Search for the cell housing the specified text and yield its (X, Y) center coordinate. 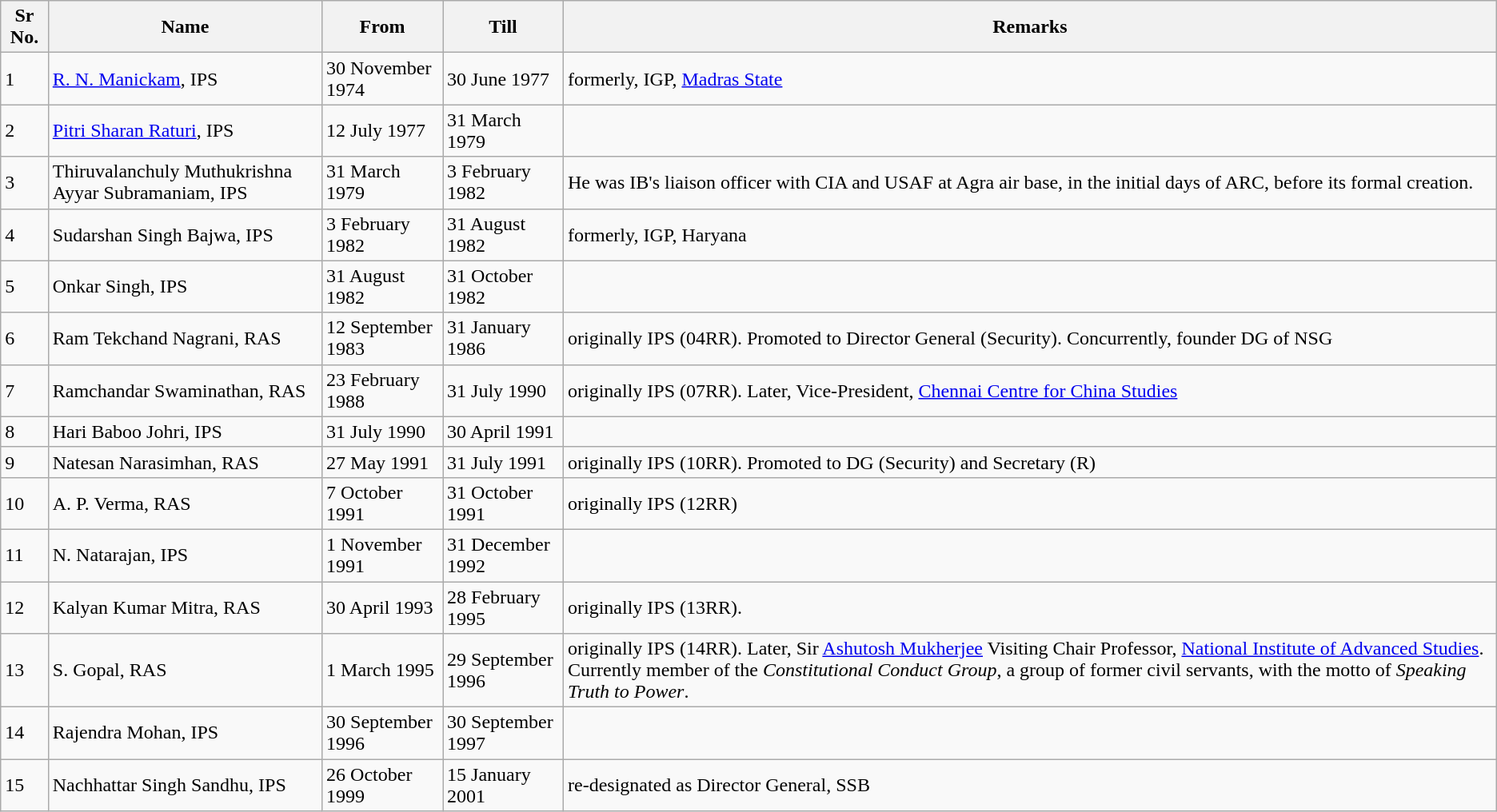
A. P. Verma, RAS (185, 504)
9 (25, 462)
14 (25, 734)
Ramchandar Swaminathan, RAS (185, 390)
26 October 1999 (382, 785)
4 (25, 235)
Hari Baboo Johri, IPS (185, 432)
13 (25, 671)
formerly, IGP, Haryana (1030, 235)
12 September 1983 (382, 339)
28 February 1995 (504, 607)
30 September 1997 (504, 734)
31 October 1982 (504, 286)
originally IPS (10RR). Promoted to DG (Security) and Secretary (R) (1030, 462)
30 September 1996 (382, 734)
30 November 1974 (382, 78)
S. Gopal, RAS (185, 671)
30 April 1991 (504, 432)
15 (25, 785)
Sudarshan Singh Bajwa, IPS (185, 235)
11 (25, 555)
12 (25, 607)
1 November 1991 (382, 555)
23 February 1988 (382, 390)
12 July 1977 (382, 131)
Thiruvalanchuly Muthukrishna Ayyar Subramaniam, IPS (185, 182)
31 July 1991 (504, 462)
30 April 1993 (382, 607)
15 January 2001 (504, 785)
5 (25, 286)
10 (25, 504)
8 (25, 432)
29 September 1996 (504, 671)
Rajendra Mohan, IPS (185, 734)
3 (25, 182)
7 (25, 390)
Ram Tekchand Nagrani, RAS (185, 339)
31 December 1992 (504, 555)
originally IPS (13RR). (1030, 607)
re-designated as Director General, SSB (1030, 785)
Till (504, 27)
Natesan Narasimhan, RAS (185, 462)
1 March 1995 (382, 671)
2 (25, 131)
originally IPS (07RR). Later, Vice-President, Chennai Centre for China Studies (1030, 390)
R. N. Manickam, IPS (185, 78)
formerly, IGP, Madras State (1030, 78)
originally IPS (12RR) (1030, 504)
Pitri Sharan Raturi, IPS (185, 131)
N. Natarajan, IPS (185, 555)
From (382, 27)
7 October 1991 (382, 504)
1 (25, 78)
6 (25, 339)
27 May 1991 (382, 462)
31 January 1986 (504, 339)
Kalyan Kumar Mitra, RAS (185, 607)
31 October 1991 (504, 504)
originally IPS (04RR). Promoted to Director General (Security). Concurrently, founder DG of NSG (1030, 339)
Sr No. (25, 27)
30 June 1977 (504, 78)
Onkar Singh, IPS (185, 286)
He was IB's liaison officer with CIA and USAF at Agra air base, in the initial days of ARC, before its formal creation. (1030, 182)
Name (185, 27)
Nachhattar Singh Sandhu, IPS (185, 785)
Remarks (1030, 27)
